Extract the [x, y] coordinate from the center of the cell holding the provided text.  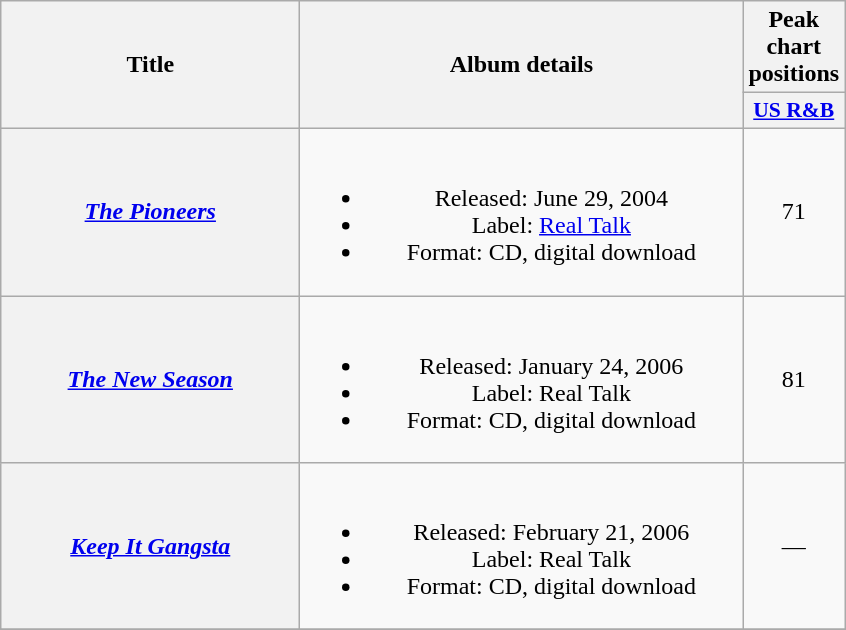
Released: June 29, 2004Label: Real TalkFormat: CD, digital download [522, 212]
Keep It Gangsta [150, 546]
Released: January 24, 2006Label: Real TalkFormat: CD, digital download [522, 380]
Album details [522, 65]
The Pioneers [150, 212]
The New Season [150, 380]
81 [794, 380]
Peak chart positions [794, 47]
US R&B [794, 111]
71 [794, 212]
Title [150, 65]
Released: February 21, 2006Label: Real TalkFormat: CD, digital download [522, 546]
— [794, 546]
